Provide the (X, Y) coordinate of the cell's center where the given text is located.  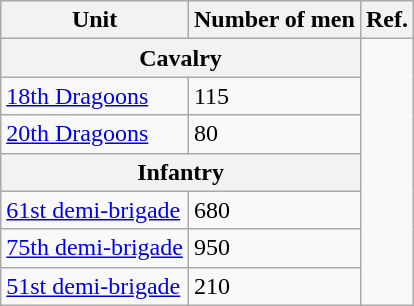
Unit (95, 20)
210 (274, 286)
75th demi-brigade (95, 248)
18th Dragoons (95, 96)
680 (274, 210)
80 (274, 134)
20th Dragoons (95, 134)
51st demi-brigade (95, 286)
61st demi-brigade (95, 210)
Infantry (181, 172)
Cavalry (181, 58)
115 (274, 96)
950 (274, 248)
Number of men (274, 20)
Ref. (386, 20)
